Detect which cell encompasses the target text, then output its (x, y) center coordinate. 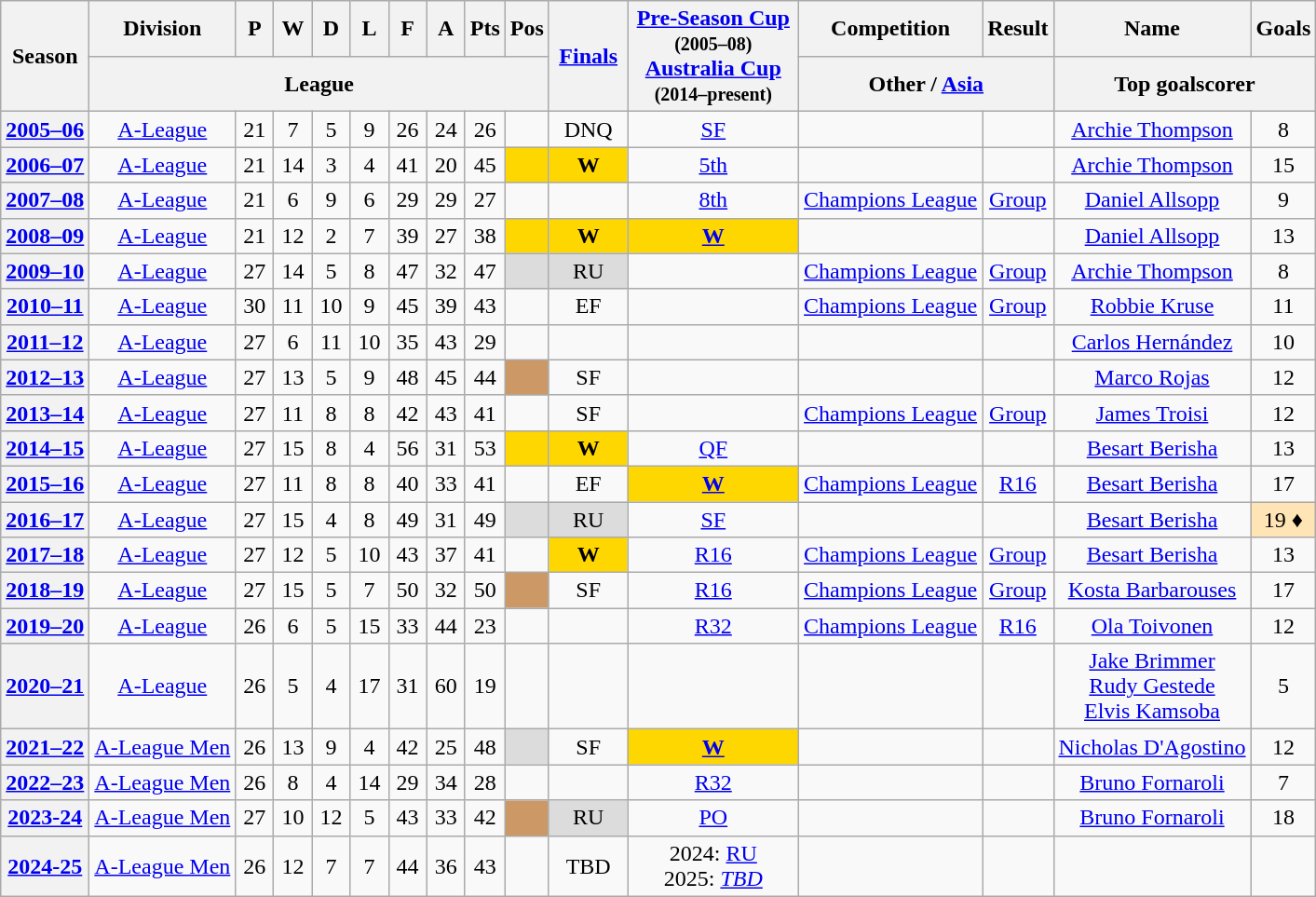
Robbie Kruse (1152, 306)
DNQ (589, 129)
2009–10 (45, 271)
36 (445, 866)
2021–22 (45, 747)
F (408, 29)
2011–12 (45, 342)
2006–07 (45, 165)
34 (445, 782)
P (255, 29)
Jake BrimmerRudy GestedeElvis Kamsoba (1152, 686)
25 (445, 747)
5th (713, 165)
37 (445, 555)
2017–18 (45, 555)
19 ♦ (1283, 519)
35 (408, 342)
30 (255, 306)
38 (484, 236)
Carlos Hernández (1152, 342)
2005–06 (45, 129)
18 (1283, 818)
19 (484, 686)
Season (45, 56)
2012–13 (45, 377)
2024: RU2025: TBD (713, 866)
League (319, 84)
A (445, 29)
Nicholas D'Agostino (1152, 747)
56 (408, 448)
2022–23 (45, 782)
2007–08 (45, 200)
2016–17 (45, 519)
8th (713, 200)
20 (445, 165)
Pos (527, 29)
2018–19 (45, 591)
Result (1018, 29)
2023-24 (45, 818)
D (332, 29)
2 (332, 236)
TBD (589, 866)
Finals (589, 56)
Kosta Barbarouses (1152, 591)
28 (484, 782)
2008–09 (45, 236)
2010–11 (45, 306)
Pts (484, 29)
60 (445, 686)
Top goalscorer (1185, 84)
2020–21 (45, 686)
Competition (890, 29)
James Troisi (1152, 413)
QF (713, 448)
3 (332, 165)
23 (484, 626)
Goals (1283, 29)
2015–16 (45, 483)
2013–14 (45, 413)
2024-25 (45, 866)
Pre-Season Cup(2005–08)Australia Cup(2014–present) (713, 56)
L (369, 29)
Division (162, 29)
24 (445, 129)
Marco Rojas (1152, 377)
PO (713, 818)
53 (484, 448)
Ola Toivonen (1152, 626)
Other / Asia (926, 84)
2014–15 (45, 448)
40 (408, 483)
Name (1152, 29)
2019–20 (45, 626)
